Provide the (x, y) coordinate of the cell's center where the given text is located.  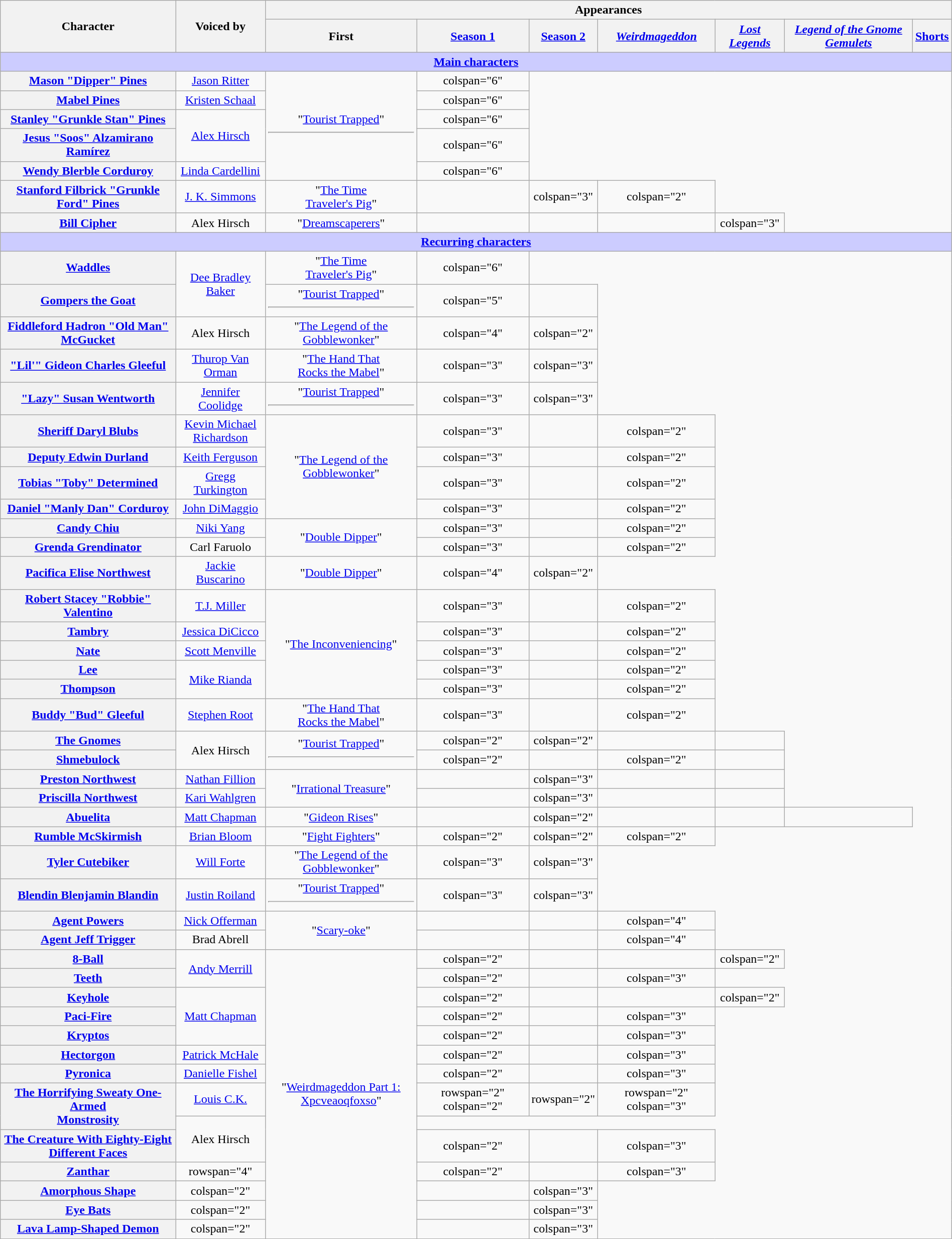
Blendin Blenjamin Blandin (88, 895)
"Dreamscaperers" (341, 222)
Voiced by (220, 26)
"Weirdmageddon Part 1:Xpcveaoqfoxso" (341, 1094)
Teeth (88, 978)
Louis C.K. (220, 1100)
Keyhole (88, 997)
Linda Cardellini (220, 171)
Buddy "Bud" Gleeful (88, 714)
Agent Powers (88, 921)
Priscilla Northwest (88, 798)
Andy Merrill (220, 968)
Daniel "Manly Dan" Corduroy (88, 509)
Amorphous Shape (88, 1191)
Waddles (88, 267)
Dee Bradley Baker (220, 284)
Candy Chiu (88, 528)
Gompers the Goat (88, 300)
Brad Abrell (220, 940)
Patrick McHale (220, 1054)
Tyler Cutebiker (88, 862)
Kryptos (88, 1035)
Recurring characters (476, 242)
rowspan="2" (563, 1100)
Carl Faruolo (220, 547)
Jennifer Coolidge (220, 399)
Justin Roiland (220, 895)
Tobias "Toby" Determined (88, 483)
Danielle Fishel (220, 1074)
Mabel Pines (88, 100)
Shorts (932, 36)
Thurop Van Orman (220, 366)
rowspan="2" colspan="3" (657, 1100)
Robert Stacey "Robbie" Valentino (88, 606)
Scott Menville (220, 650)
Gregg Turkington (220, 483)
Jesus "Soos" Alzamirano Ramírez (88, 145)
Stephen Root (220, 714)
Wendy Blerble Corduroy (88, 171)
The Horrifying Sweaty One-Armed Monstrosity (88, 1106)
Legend of the Gnome Gemulets (849, 36)
Thompson (88, 689)
Grenda Grendinator (88, 547)
Lee (88, 669)
Hectorgon (88, 1054)
The Creature With Eighty-EightDifferent Faces (88, 1146)
Lost Legends (750, 36)
Season 2 (563, 36)
Deputy Edwin Durland (88, 457)
Fiddleford Hadron "Old Man" McGucket (88, 333)
"Gideon Rises" (341, 817)
Mike Rianda (220, 679)
Jason Ritter (220, 81)
"Lazy" Susan Wentworth (88, 399)
Bill Cipher (88, 222)
Shmebulock (88, 760)
Rumble McSkirmish (88, 836)
Kevin MichaelRichardson (220, 431)
Nick Offerman (220, 921)
8-Ball (88, 959)
First (341, 36)
rowspan="4" (220, 1172)
Eye Bats (88, 1210)
Lava Lamp-Shaped Demon (88, 1229)
John DiMaggio (220, 509)
JackieBuscarino (220, 573)
Niki Yang (220, 528)
Brian Bloom (220, 836)
Keith Ferguson (220, 457)
"Fight Fighters" (341, 836)
Zanthar (88, 1172)
Stanford Filbrick "Grunkle Ford" Pines (88, 197)
Stanley "Grunkle Stan" Pines (88, 119)
"Irrational Treasure" (341, 789)
Jessica DiCicco (220, 631)
"Lil'" Gideon Charles Gleeful (88, 366)
Nathan Fillion (220, 779)
"The Inconveniencing" (341, 644)
The Gnomes (88, 741)
T.J. Miller (220, 606)
Appearances (609, 10)
Abuelita (88, 817)
Paci-Fire (88, 1016)
Kari Wahlgren (220, 798)
rowspan="2" colspan="2" (473, 1100)
Weirdmageddon (657, 36)
"Scary-oke" (341, 930)
Character (88, 26)
colspan="5" (473, 300)
Main characters (476, 62)
J. K. Simmons (220, 197)
Nate (88, 650)
Pacifica Elise Northwest (88, 573)
Agent Jeff Trigger (88, 940)
Will Forte (220, 862)
Preston Northwest (88, 779)
Season 1 (473, 36)
Mason "Dipper" Pines (88, 81)
Tambry (88, 631)
Sheriff Daryl Blubs (88, 431)
Pyronica (88, 1074)
Kristen Schaal (220, 100)
